Return [x, y] of the center of cell containing provided text 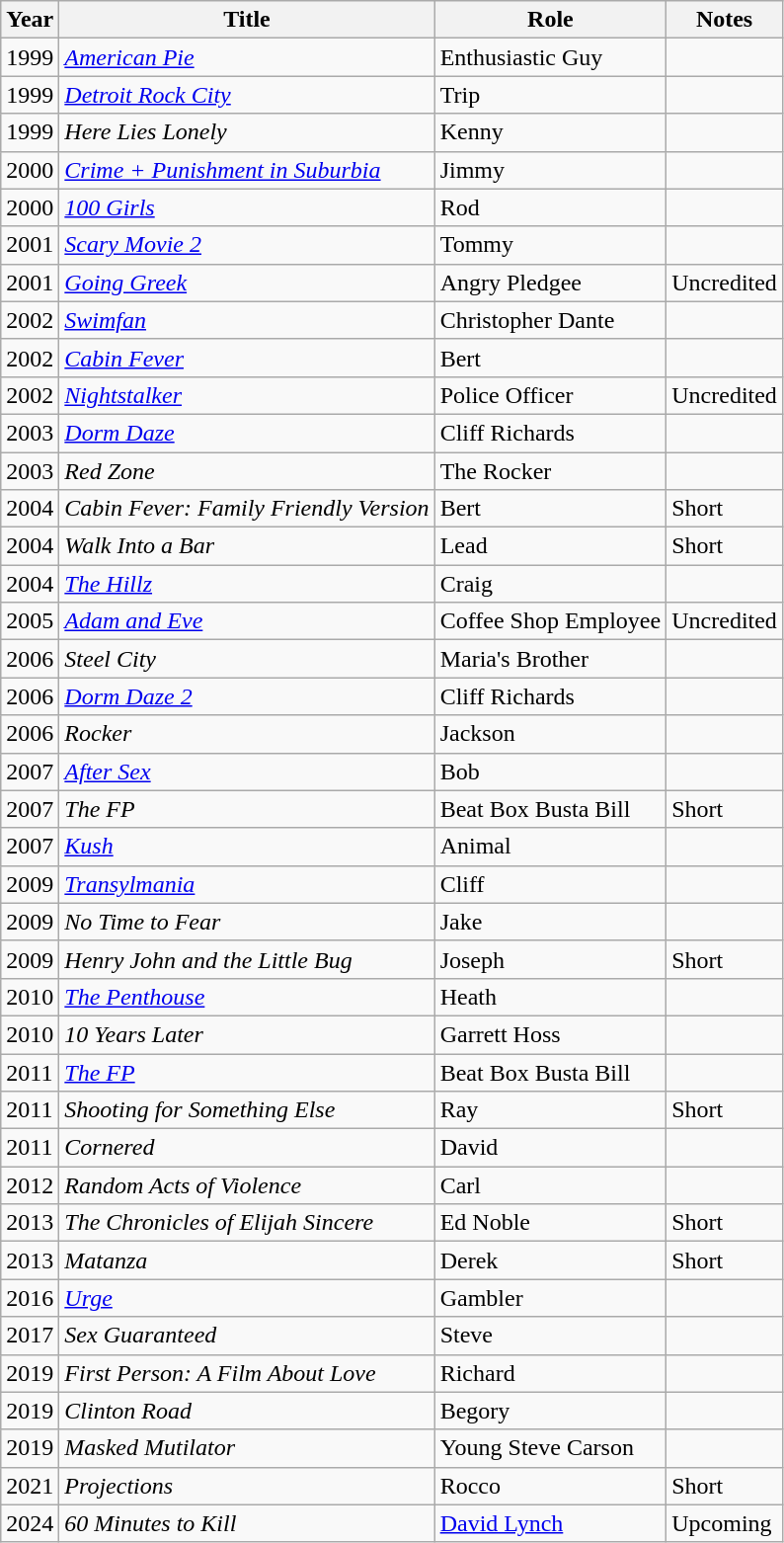
First Person: A Film About Love [247, 1373]
Role [551, 20]
Walk Into a Bar [247, 546]
Steve [551, 1336]
The Penthouse [247, 997]
After Sex [247, 771]
Craig [551, 584]
2017 [30, 1336]
Kenny [551, 132]
Cabin Fever: Family Friendly Version [247, 509]
Steel City [247, 659]
Begory [551, 1411]
Clinton Road [247, 1411]
Joseph [551, 959]
2005 [30, 621]
Bob [551, 771]
Adam and Eve [247, 621]
Crime + Punishment in Suburbia [247, 170]
Richard [551, 1373]
Jackson [551, 734]
David [551, 1148]
Projections [247, 1486]
David Lynch [551, 1523]
Sex Guaranteed [247, 1336]
60 Minutes to Kill [247, 1523]
Dorm Daze 2 [247, 696]
Garrett Hoss [551, 1034]
The Rocker [551, 471]
The Hillz [247, 584]
Detroit Rock City [247, 95]
Rocker [247, 734]
Coffee Shop Employee [551, 621]
2021 [30, 1486]
Trip [551, 95]
Rocco [551, 1486]
Tommy [551, 245]
Lead [551, 546]
Henry John and the Little Bug [247, 959]
Carl [551, 1185]
2024 [30, 1523]
2012 [30, 1185]
Year [30, 20]
American Pie [247, 57]
Derek [551, 1260]
Matanza [247, 1260]
Christopher Dante [551, 320]
Kush [247, 847]
Angry Pledgee [551, 283]
2016 [30, 1298]
Rod [551, 207]
100 Girls [247, 207]
Red Zone [247, 471]
Urge [247, 1298]
The Chronicles of Elijah Sincere [247, 1223]
Cabin Fever [247, 358]
Ed Noble [551, 1223]
Jimmy [551, 170]
Gambler [551, 1298]
Cliff [551, 884]
Animal [551, 847]
Enthusiastic Guy [551, 57]
Random Acts of Violence [247, 1185]
Transylmania [247, 884]
Nightstalker [247, 395]
Cornered [247, 1148]
Maria's Brother [551, 659]
Young Steve Carson [551, 1448]
Upcoming [725, 1523]
Jake [551, 922]
Here Lies Lonely [247, 132]
Notes [725, 20]
Masked Mutilator [247, 1448]
Swimfan [247, 320]
Title [247, 20]
Scary Movie 2 [247, 245]
10 Years Later [247, 1034]
Police Officer [551, 395]
Heath [551, 997]
Going Greek [247, 283]
No Time to Fear [247, 922]
Ray [551, 1110]
Dorm Daze [247, 433]
Shooting for Something Else [247, 1110]
